Extract the [X, Y] coordinate from the center of the cell holding the provided text.  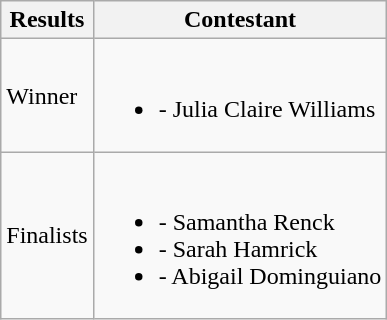
Contestant [240, 20]
Results [47, 20]
Finalists [47, 236]
Winner [47, 96]
- Julia Claire Williams [240, 96]
- Samantha Renck - Sarah Hamrick - Abigail Dominguiano [240, 236]
